Search for the cell housing the specified text and yield its (X, Y) center coordinate. 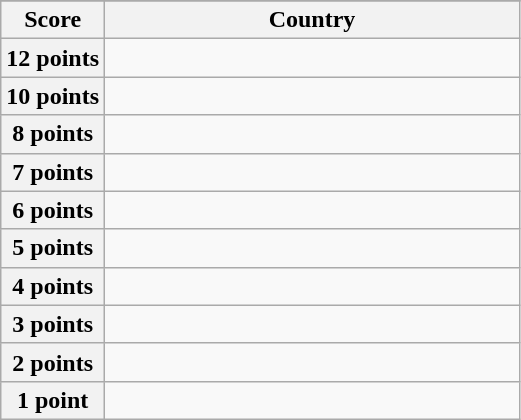
5 points (53, 248)
12 points (53, 58)
Country (312, 20)
Score (53, 20)
8 points (53, 134)
4 points (53, 286)
6 points (53, 210)
3 points (53, 324)
10 points (53, 96)
7 points (53, 172)
1 point (53, 400)
2 points (53, 362)
